Identify which cell holds the provided text, then report its (x, y) central coordinate. 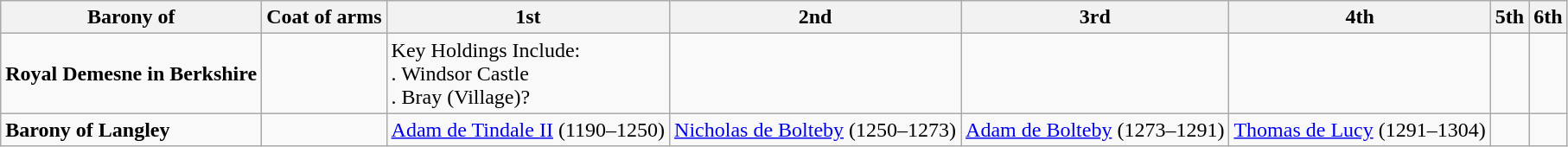
Adam de Tindale II (1190–1250) (527, 130)
1st (527, 17)
Coat of arms (324, 17)
Nicholas de Bolteby (1250–1273) (816, 130)
Royal Demesne in Berkshire (131, 73)
Barony of Langley (131, 130)
Adam de Bolteby (1273–1291) (1095, 130)
5th (1509, 17)
Key Holdings Include:. Windsor Castle. Bray (Village)? (527, 73)
6th (1548, 17)
3rd (1095, 17)
2nd (816, 17)
Thomas de Lucy (1291–1304) (1360, 130)
Barony of (131, 17)
4th (1360, 17)
